Search for the cell housing the specified text and yield its [x, y] center coordinate. 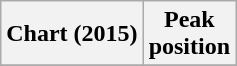
Chart (2015) [72, 34]
Peakposition [189, 34]
